From the cell containing the given text, extract its center point as (x, y) coordinate. 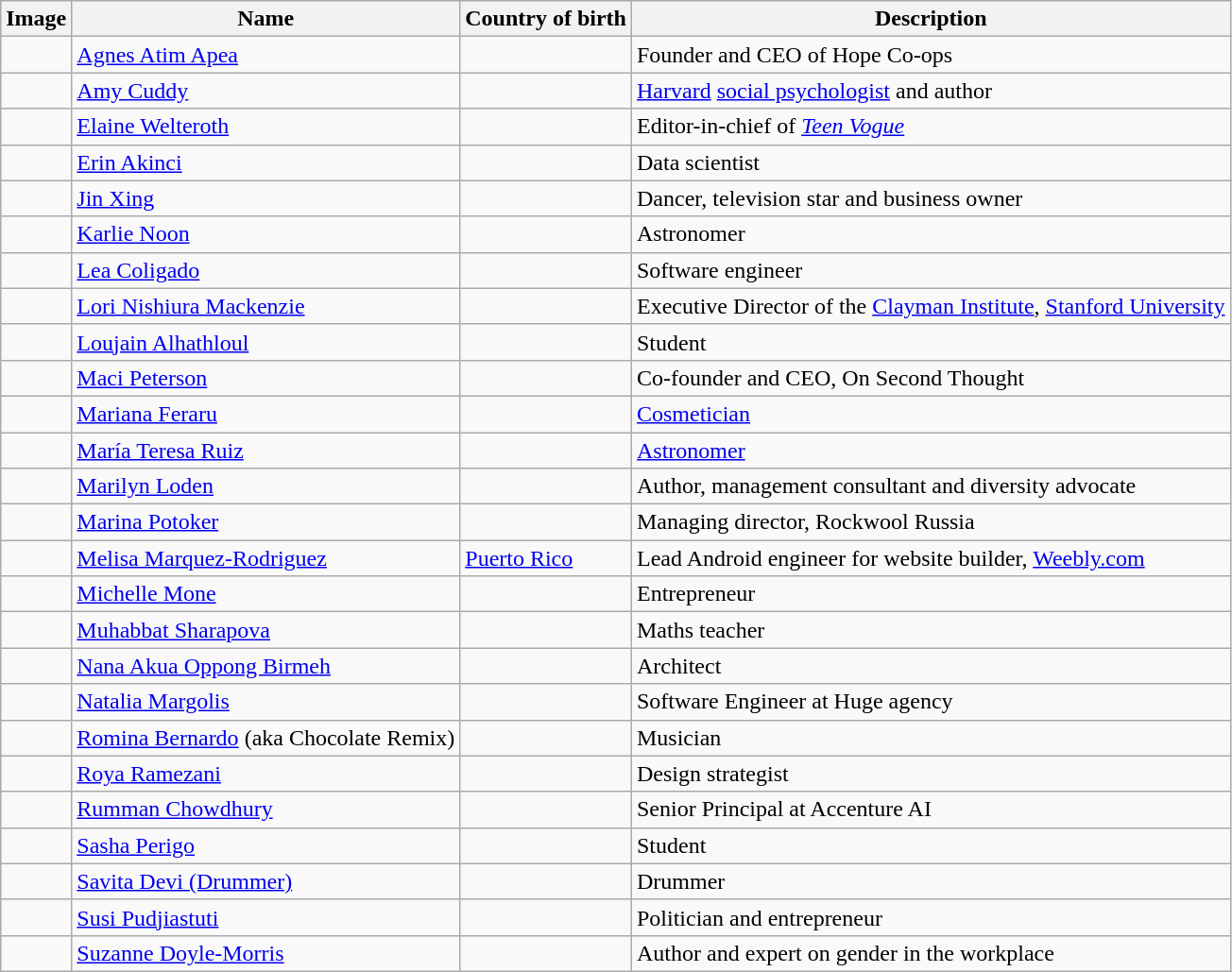
Cosmetician (931, 414)
Romina Bernardo (aka Chocolate Remix) (266, 738)
Jin Xing (266, 198)
Software engineer (931, 270)
Karlie Noon (266, 234)
Muhabbat Sharapova (266, 630)
Dancer, television star and business owner (931, 198)
Agnes Atim Apea (266, 55)
Savita Devi (Drummer) (266, 881)
Data scientist (931, 162)
Loujain Alhathloul (266, 342)
Elaine Welteroth (266, 127)
Suzanne Doyle-Morris (266, 953)
Michelle Mone (266, 594)
Editor-in-chief of Teen Vogue (931, 127)
Amy Cuddy (266, 91)
Author, management consultant and diversity advocate (931, 486)
Lori Nishiura Mackenzie (266, 306)
Architect (931, 666)
Lead Android engineer for website builder, Weebly.com (931, 558)
Managing director, Rockwool Russia (931, 522)
Mariana Feraru (266, 414)
Software Engineer at Huge agency (931, 702)
Image (36, 19)
Drummer (931, 881)
Name (266, 19)
Rumman Chowdhury (266, 810)
Marina Potoker (266, 522)
Politician and entrepreneur (931, 917)
Sasha Perigo (266, 845)
Marilyn Loden (266, 486)
Entrepreneur (931, 594)
Design strategist (931, 774)
Executive Director of the Clayman Institute, Stanford University (931, 306)
Puerto Rico (546, 558)
Lea Coligado (266, 270)
Co-founder and CEO, On Second Thought (931, 378)
Harvard social psychologist and author (931, 91)
Maci Peterson (266, 378)
Susi Pudjiastuti (266, 917)
María Teresa Ruiz (266, 451)
Maths teacher (931, 630)
Erin Akinci (266, 162)
Nana Akua Oppong Birmeh (266, 666)
Author and expert on gender in the workplace (931, 953)
Roya Ramezani (266, 774)
Natalia Margolis (266, 702)
Country of birth (546, 19)
Musician (931, 738)
Senior Principal at Accenture AI (931, 810)
Founder and CEO of Hope Co-ops (931, 55)
Description (931, 19)
Melisa Marquez-Rodriguez (266, 558)
